Return the (x, y) coordinate for the center point of the cell that contains the specified text.  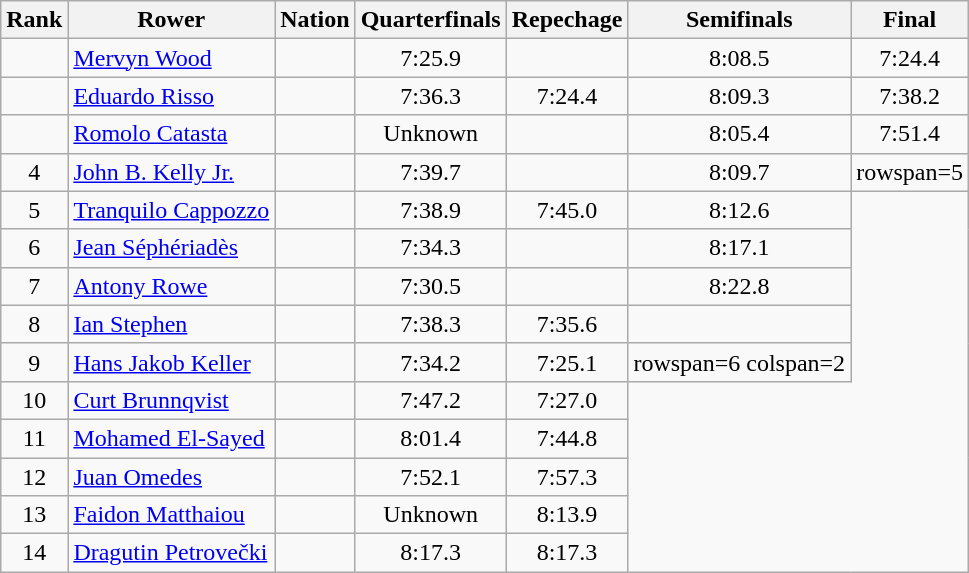
8:09.3 (740, 96)
Final (910, 20)
Rower (172, 20)
rowspan=5 (910, 172)
Antony Rowe (172, 286)
Eduardo Risso (172, 96)
8:09.7 (740, 172)
7:25.1 (567, 362)
7 (34, 286)
8:01.4 (430, 438)
Quarterfinals (430, 20)
13 (34, 515)
7:45.0 (567, 210)
7:35.6 (567, 324)
10 (34, 400)
8:05.4 (740, 134)
8:13.9 (567, 515)
7:38.9 (430, 210)
7:27.0 (567, 400)
7:47.2 (430, 400)
Romolo Catasta (172, 134)
7:36.3 (430, 96)
8:17.1 (740, 248)
7:44.8 (567, 438)
Jean Séphériadès (172, 248)
Faidon Matthaiou (172, 515)
Dragutin Petrovečki (172, 553)
Ian Stephen (172, 324)
6 (34, 248)
7:39.7 (430, 172)
4 (34, 172)
John B. Kelly Jr. (172, 172)
7:57.3 (567, 477)
7:52.1 (430, 477)
7:25.9 (430, 58)
11 (34, 438)
7:38.3 (430, 324)
Curt Brunnqvist (172, 400)
14 (34, 553)
Repechage (567, 20)
Mohamed El-Sayed (172, 438)
7:34.3 (430, 248)
7:30.5 (430, 286)
8 (34, 324)
12 (34, 477)
8:08.5 (740, 58)
Mervyn Wood (172, 58)
Nation (315, 20)
rowspan=6 colspan=2 (740, 362)
7:38.2 (910, 96)
7:51.4 (910, 134)
7:34.2 (430, 362)
Rank (34, 20)
Juan Omedes (172, 477)
Tranquilo Cappozzo (172, 210)
5 (34, 210)
Hans Jakob Keller (172, 362)
8:12.6 (740, 210)
Semifinals (740, 20)
9 (34, 362)
8:22.8 (740, 286)
